Find where the given text appears and provide that cell's center as (x, y) coordinate. 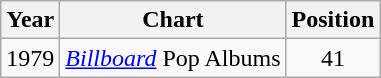
Position (333, 20)
Year (30, 20)
Chart (173, 20)
1979 (30, 58)
Billboard Pop Albums (173, 58)
41 (333, 58)
